For the text-containing cell, return its midpoint in (x, y) coordinate format. 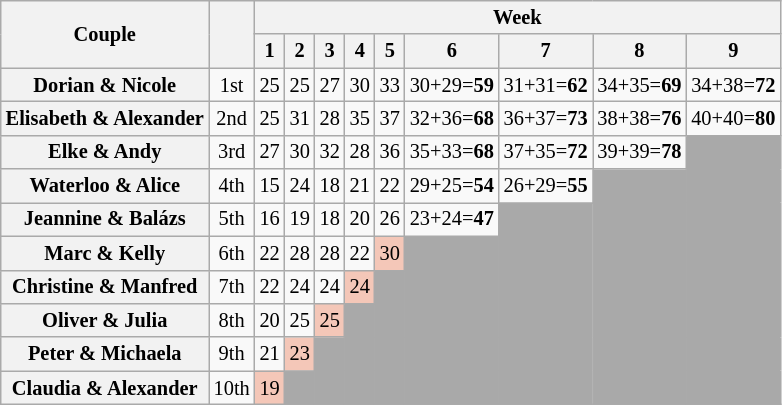
2 (300, 51)
40+40=80 (733, 118)
1st (232, 85)
7 (546, 51)
33 (390, 85)
9 (733, 51)
15 (270, 186)
30+29=59 (452, 85)
Peter & Michaela (105, 354)
4 (360, 51)
5th (232, 219)
39+39=78 (639, 152)
Marc & Kelly (105, 253)
23+24=47 (452, 219)
Elke & Andy (105, 152)
32 (330, 152)
Claudia & Alexander (105, 388)
Jeannine & Balázs (105, 219)
Waterloo & Alice (105, 186)
36+37=73 (546, 118)
3rd (232, 152)
4th (232, 186)
37+35=72 (546, 152)
7th (232, 287)
31+31=62 (546, 85)
6th (232, 253)
5 (390, 51)
Christine & Manfred (105, 287)
29+25=54 (452, 186)
35+33=68 (452, 152)
26+29=55 (546, 186)
32+36=68 (452, 118)
34+35=69 (639, 85)
Dorian & Nicole (105, 85)
38+38=76 (639, 118)
10th (232, 388)
16 (270, 219)
3 (330, 51)
23 (300, 354)
26 (390, 219)
6 (452, 51)
Elisabeth & Alexander (105, 118)
1 (270, 51)
Couple (105, 34)
35 (360, 118)
8th (232, 320)
9th (232, 354)
36 (390, 152)
Oliver & Julia (105, 320)
37 (390, 118)
Week (518, 17)
8 (639, 51)
31 (300, 118)
34+38=72 (733, 85)
2nd (232, 118)
